Output the (x, y) coordinate of the center of the cell containing the given text.  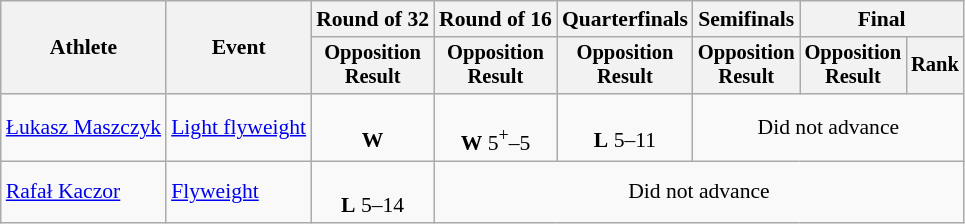
Event (238, 48)
Flyweight (238, 192)
Round of 16 (496, 19)
Rank (935, 66)
L 5–11 (625, 128)
Rafał Kaczor (84, 192)
Quarterfinals (625, 19)
Łukasz Maszczyk (84, 128)
Final (882, 19)
Light flyweight (238, 128)
Round of 32 (372, 19)
Athlete (84, 48)
L 5–14 (372, 192)
W 5+–5 (496, 128)
Semifinals (746, 19)
W (372, 128)
